For the text-containing cell, return its midpoint in [X, Y] coordinate format. 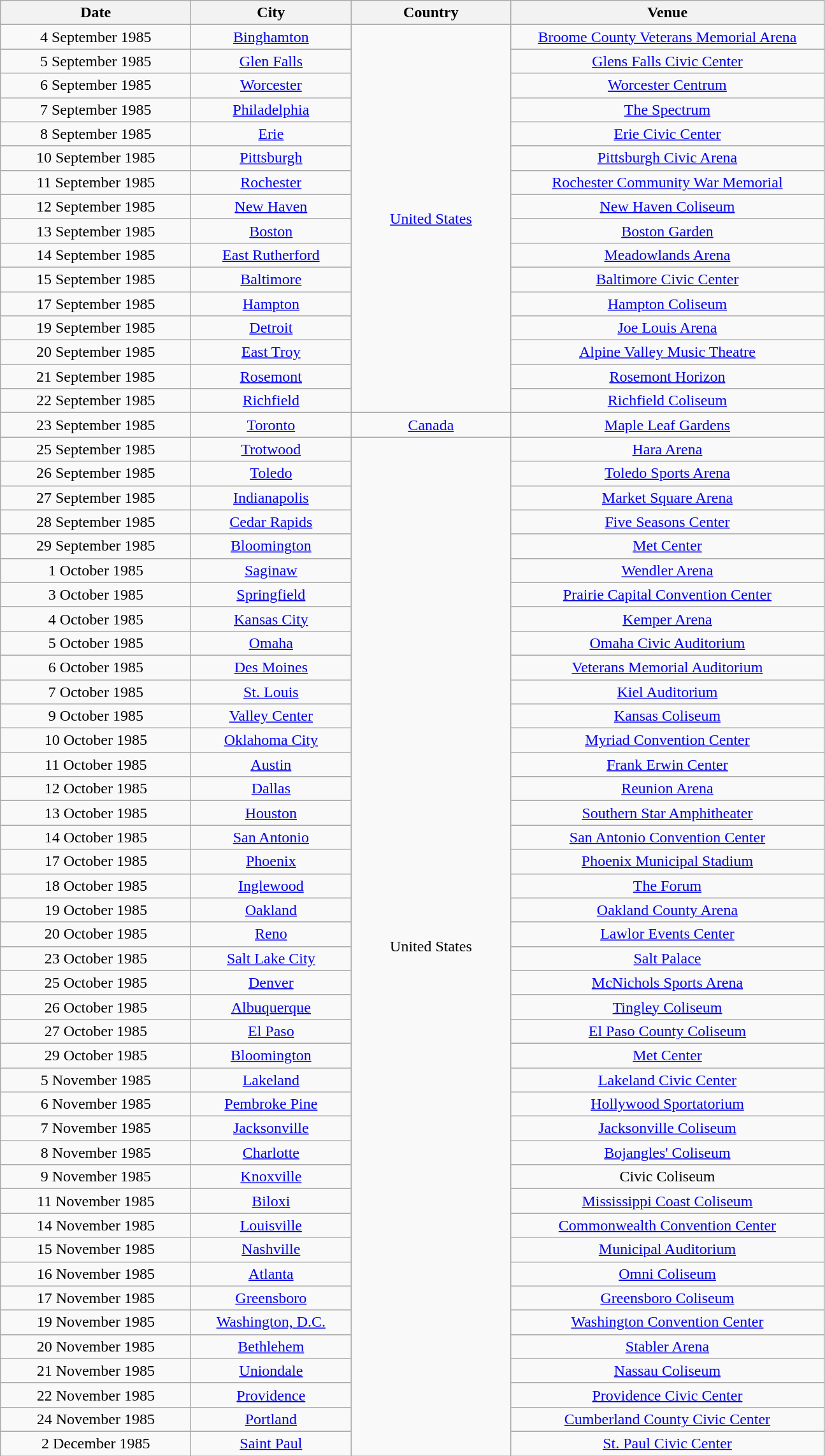
6 October 1985 [96, 667]
26 September 1985 [96, 473]
Boston [271, 231]
El Paso County Coliseum [668, 1031]
Broome County Veterans Memorial Arena [668, 37]
19 November 1985 [96, 1322]
Erie Civic Center [668, 134]
29 October 1985 [96, 1055]
Baltimore [271, 279]
Oklahoma City [271, 740]
1 October 1985 [96, 570]
17 October 1985 [96, 861]
Toledo [271, 473]
Charlotte [271, 1153]
17 September 1985 [96, 304]
28 September 1985 [96, 522]
Bojangles' Coliseum [668, 1153]
East Rutherford [271, 255]
22 November 1985 [96, 1395]
McNichols Sports Arena [668, 983]
23 September 1985 [96, 425]
21 September 1985 [96, 377]
Commonwealth Convention Center [668, 1225]
6 November 1985 [96, 1104]
10 September 1985 [96, 158]
5 November 1985 [96, 1080]
2 December 1985 [96, 1443]
Toledo Sports Arena [668, 473]
Phoenix Municipal Stadium [668, 861]
Market Square Arena [668, 498]
St. Louis [271, 691]
9 October 1985 [96, 716]
20 November 1985 [96, 1346]
Municipal Auditorium [668, 1250]
Louisville [271, 1225]
18 October 1985 [96, 886]
Trotwood [271, 449]
14 September 1985 [96, 255]
Mississippi Coast Coliseum [668, 1201]
Kemper Arena [668, 619]
23 October 1985 [96, 958]
19 September 1985 [96, 328]
Stabler Arena [668, 1346]
Biloxi [271, 1201]
Hollywood Sportatorium [668, 1104]
Houston [271, 813]
Salt Palace [668, 958]
16 November 1985 [96, 1274]
Denver [271, 983]
Austin [271, 765]
Albuquerque [271, 1007]
13 September 1985 [96, 231]
Washington, D.C. [271, 1322]
15 September 1985 [96, 279]
Myriad Convention Center [668, 740]
Country [431, 13]
20 October 1985 [96, 934]
Lawlor Events Center [668, 934]
Greensboro [271, 1298]
Wendler Arena [668, 570]
7 October 1985 [96, 691]
Rochester [271, 182]
8 September 1985 [96, 134]
Philadelphia [271, 110]
8 November 1985 [96, 1153]
25 September 1985 [96, 449]
Erie [271, 134]
Civic Coliseum [668, 1177]
El Paso [271, 1031]
Southern Star Amphitheater [668, 813]
East Troy [271, 352]
Venue [668, 13]
9 November 1985 [96, 1177]
Kiel Auditorium [668, 691]
Lakeland Civic Center [668, 1080]
Boston Garden [668, 231]
19 October 1985 [96, 910]
Kansas Coliseum [668, 716]
Cedar Rapids [271, 522]
11 November 1985 [96, 1201]
San Antonio [271, 837]
5 October 1985 [96, 643]
Indianapolis [271, 498]
Baltimore Civic Center [668, 279]
Bethlehem [271, 1346]
Worcester Centrum [668, 85]
Veterans Memorial Auditorium [668, 667]
Jacksonville [271, 1128]
Maple Leaf Gardens [668, 425]
27 September 1985 [96, 498]
25 October 1985 [96, 983]
Glen Falls [271, 61]
New Haven Coliseum [668, 206]
4 September 1985 [96, 37]
Worcester [271, 85]
22 September 1985 [96, 401]
4 October 1985 [96, 619]
The Spectrum [668, 110]
6 September 1985 [96, 85]
21 November 1985 [96, 1371]
12 October 1985 [96, 789]
Rosemont Horizon [668, 377]
New Haven [271, 206]
Uniondale [271, 1371]
11 September 1985 [96, 182]
Detroit [271, 328]
Pittsburgh [271, 158]
Richfield Coliseum [668, 401]
24 November 1985 [96, 1419]
Omaha [271, 643]
St. Paul Civic Center [668, 1443]
Nassau Coliseum [668, 1371]
3 October 1985 [96, 595]
Richfield [271, 401]
14 October 1985 [96, 837]
Toronto [271, 425]
Springfield [271, 595]
Date [96, 13]
Reunion Arena [668, 789]
Atlanta [271, 1274]
10 October 1985 [96, 740]
The Forum [668, 886]
Omni Coliseum [668, 1274]
Cumberland County Civic Center [668, 1419]
13 October 1985 [96, 813]
Nashville [271, 1250]
City [271, 13]
11 October 1985 [96, 765]
Canada [431, 425]
17 November 1985 [96, 1298]
14 November 1985 [96, 1225]
Joe Louis Arena [668, 328]
Kansas City [271, 619]
Binghamton [271, 37]
Hampton [271, 304]
Alpine Valley Music Theatre [668, 352]
12 September 1985 [96, 206]
Greensboro Coliseum [668, 1298]
Reno [271, 934]
Tingley Coliseum [668, 1007]
Providence [271, 1395]
Dallas [271, 789]
Portland [271, 1419]
Oakland [271, 910]
5 September 1985 [96, 61]
7 September 1985 [96, 110]
Valley Center [271, 716]
Frank Erwin Center [668, 765]
Des Moines [271, 667]
20 September 1985 [96, 352]
Glens Falls Civic Center [668, 61]
Jacksonville Coliseum [668, 1128]
Prairie Capital Convention Center [668, 595]
7 November 1985 [96, 1128]
San Antonio Convention Center [668, 837]
Rosemont [271, 377]
Inglewood [271, 886]
Knoxville [271, 1177]
Hara Arena [668, 449]
Providence Civic Center [668, 1395]
Salt Lake City [271, 958]
29 September 1985 [96, 546]
Saint Paul [271, 1443]
Washington Convention Center [668, 1322]
Pembroke Pine [271, 1104]
Meadowlands Arena [668, 255]
Lakeland [271, 1080]
Rochester Community War Memorial [668, 182]
Pittsburgh Civic Arena [668, 158]
Oakland County Arena [668, 910]
Five Seasons Center [668, 522]
Hampton Coliseum [668, 304]
26 October 1985 [96, 1007]
27 October 1985 [96, 1031]
Phoenix [271, 861]
Saginaw [271, 570]
15 November 1985 [96, 1250]
Omaha Civic Auditorium [668, 643]
